Determine the [X, Y] coordinate at the center of the cell enclosing the given text.  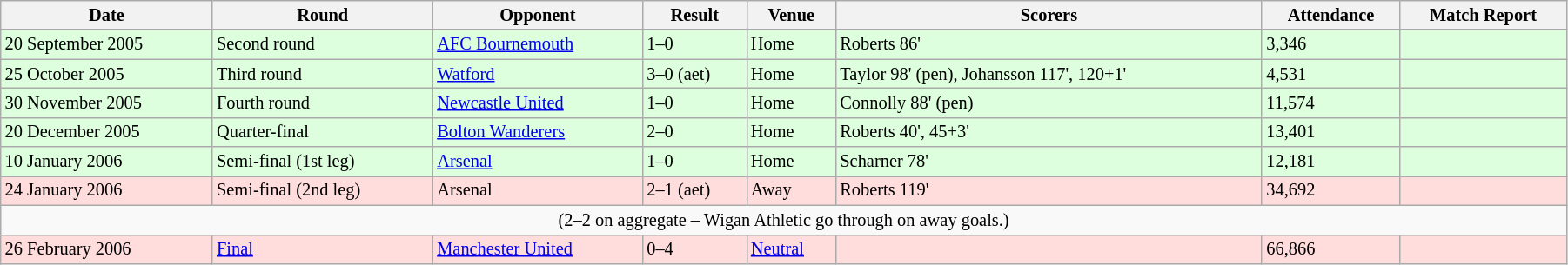
(2–2 on aggregate – Wigan Athletic go through on away goals.) [784, 220]
13,401 [1330, 132]
Manchester United [538, 249]
Venue [791, 15]
3–0 (aet) [694, 74]
Away [791, 190]
Fourth round [322, 103]
Date [106, 15]
Bolton Wanderers [538, 132]
Round [322, 15]
Third round [322, 74]
Attendance [1330, 15]
Opponent [538, 15]
Neutral [791, 249]
AFC Bournemouth [538, 44]
20 September 2005 [106, 44]
Roberts 119' [1049, 190]
Quarter-final [322, 132]
2–0 [694, 132]
0–4 [694, 249]
26 February 2006 [106, 249]
Semi-final (1st leg) [322, 162]
66,866 [1330, 249]
Roberts 86' [1049, 44]
Watford [538, 74]
Connolly 88' (pen) [1049, 103]
34,692 [1330, 190]
Second round [322, 44]
12,181 [1330, 162]
2–1 (aet) [694, 190]
Result [694, 15]
Match Report [1484, 15]
Newcastle United [538, 103]
Final [322, 249]
10 January 2006 [106, 162]
25 October 2005 [106, 74]
Scharner 78' [1049, 162]
11,574 [1330, 103]
24 January 2006 [106, 190]
4,531 [1330, 74]
3,346 [1330, 44]
Scorers [1049, 15]
20 December 2005 [106, 132]
Roberts 40', 45+3' [1049, 132]
30 November 2005 [106, 103]
Semi-final (2nd leg) [322, 190]
Taylor 98' (pen), Johansson 117', 120+1' [1049, 74]
